From the cell containing the given text, extract its center point as (x, y) coordinate. 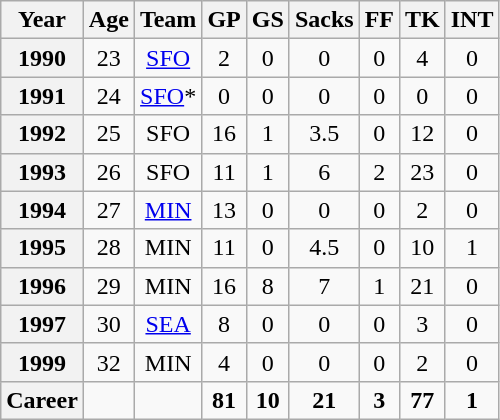
Career (42, 400)
7 (324, 286)
TK (422, 20)
Year (42, 20)
1999 (42, 362)
13 (224, 210)
Sacks (324, 20)
Age (108, 20)
25 (108, 134)
INT (472, 20)
30 (108, 324)
26 (108, 172)
1991 (42, 96)
3.5 (324, 134)
77 (422, 400)
6 (324, 172)
1990 (42, 58)
SFO* (168, 96)
1992 (42, 134)
1995 (42, 248)
1997 (42, 324)
1994 (42, 210)
4.5 (324, 248)
24 (108, 96)
SEA (168, 324)
Team (168, 20)
1996 (42, 286)
FF (379, 20)
1993 (42, 172)
28 (108, 248)
12 (422, 134)
GP (224, 20)
GS (268, 20)
27 (108, 210)
81 (224, 400)
32 (108, 362)
29 (108, 286)
